Output the (X, Y) coordinate of the center of the cell containing the given text.  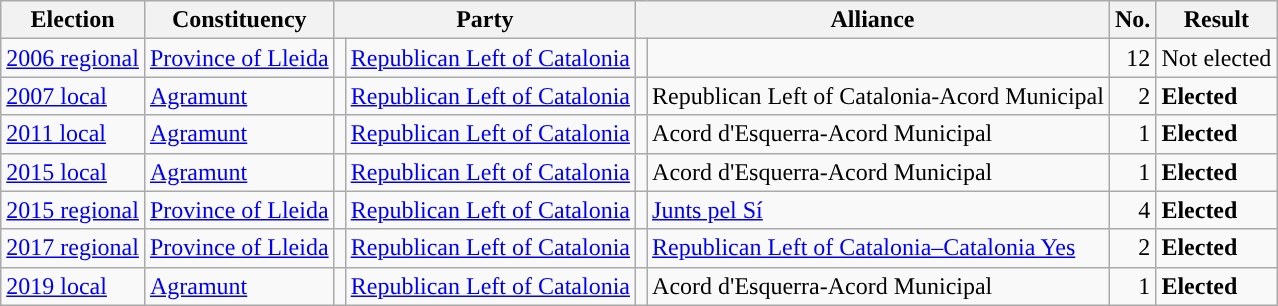
2015 regional (73, 210)
12 (1132, 58)
2017 regional (73, 248)
Constituency (239, 20)
Alliance (872, 20)
2015 local (73, 172)
4 (1132, 210)
2011 local (73, 134)
2007 local (73, 96)
Republican Left of Catalonia-Acord Municipal (878, 96)
2019 local (73, 286)
Not elected (1216, 58)
Result (1216, 20)
2006 regional (73, 58)
No. (1132, 20)
Republican Left of Catalonia–Catalonia Yes (878, 248)
Junts pel Sí (878, 210)
Party (484, 20)
Election (73, 20)
